Output the (x, y) coordinate of the center of the cell containing the given text.  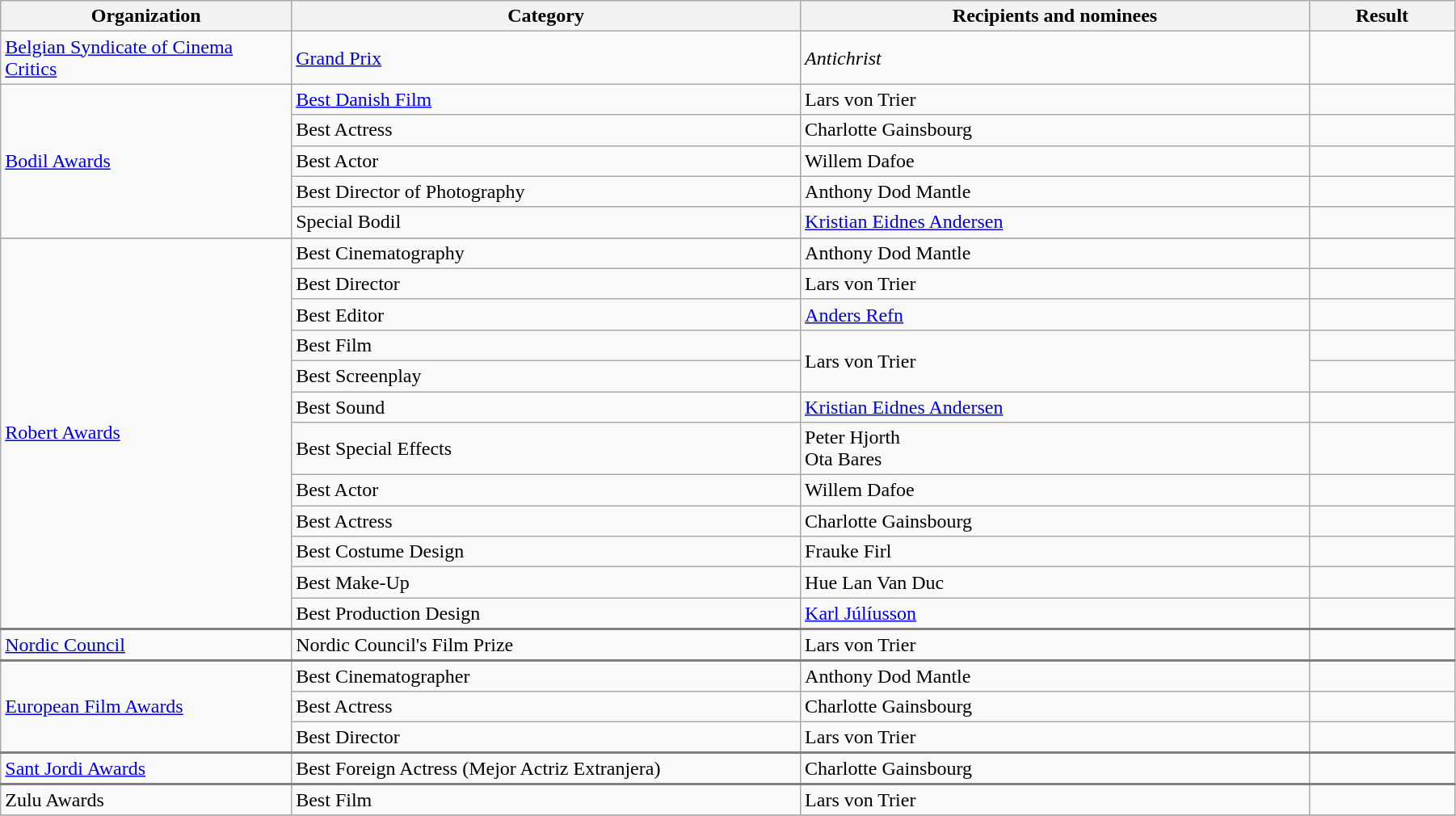
Anders Refn (1055, 314)
Organization (146, 16)
Best Sound (546, 406)
Best Screenplay (546, 376)
Hue Lan Van Duc (1055, 583)
Robert Awards (146, 433)
Best Costume Design (546, 552)
Best Make-Up (546, 583)
Result (1382, 16)
Best Editor (546, 314)
Zulu Awards (146, 800)
Belgian Syndicate of Cinema Critics (146, 58)
Antichrist (1055, 58)
Best Cinematography (546, 253)
Best Production Design (546, 613)
Best Director of Photography (546, 191)
Nordic Council (146, 645)
Best Special Effects (546, 449)
Karl Júlíusson (1055, 613)
Recipients and nominees (1055, 16)
Best Cinematographer (546, 675)
Bodil Awards (146, 161)
Category (546, 16)
Best Danish Film (546, 99)
Peter HjorthOta Bares (1055, 449)
Best Foreign Actress (Mejor Actriz Extranjera) (546, 769)
Frauke Firl (1055, 552)
Nordic Council's Film Prize (546, 645)
Special Bodil (546, 222)
Sant Jordi Awards (146, 769)
European Film Awards (146, 706)
Grand Prix (546, 58)
